For the text-containing cell, return its midpoint in [x, y] coordinate format. 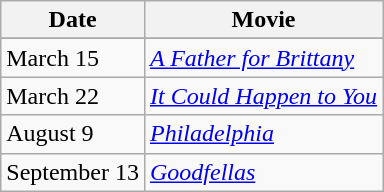
It Could Happen to You [263, 96]
September 13 [73, 172]
August 9 [73, 134]
March 15 [73, 58]
March 22 [73, 96]
Movie [263, 20]
Goodfellas [263, 172]
Date [73, 20]
A Father for Brittany [263, 58]
Philadelphia [263, 134]
